From the cell containing the given text, extract its center point as [x, y] coordinate. 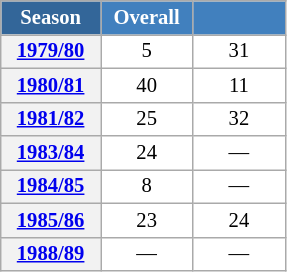
25 [146, 119]
Season [51, 17]
40 [146, 85]
1983/84 [51, 153]
31 [239, 51]
1984/85 [51, 186]
8 [146, 186]
Overall [146, 17]
1985/86 [51, 220]
11 [239, 85]
1979/80 [51, 51]
23 [146, 220]
32 [239, 119]
1988/89 [51, 254]
1980/81 [51, 85]
5 [146, 51]
1981/82 [51, 119]
